Locate the cell with the specified text and output its [X, Y] center coordinate. 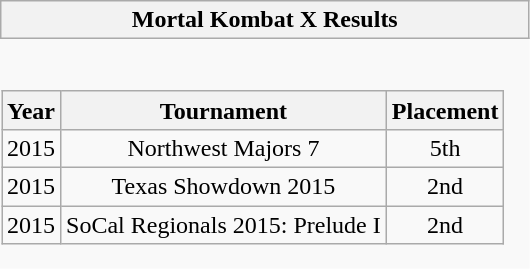
5th [445, 148]
Texas Showdown 2015 [224, 186]
SoCal Regionals 2015: Prelude I [224, 225]
Mortal Kombat X Results [265, 20]
Tournament [224, 110]
Northwest Majors 7 [224, 148]
Placement [445, 110]
Year [32, 110]
Year Tournament Placement 2015 Northwest Majors 7 5th 2015 Texas Showdown 2015 2nd 2015 SoCal Regionals 2015: Prelude I 2nd [265, 154]
